Identify which cell holds the provided text, then report its [X, Y] central coordinate. 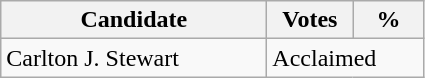
Acclaimed [346, 58]
Votes [310, 20]
Carlton J. Stewart [134, 58]
% [388, 20]
Candidate [134, 20]
